Determine the (x, y) coordinate at the center of the cell enclosing the given text.  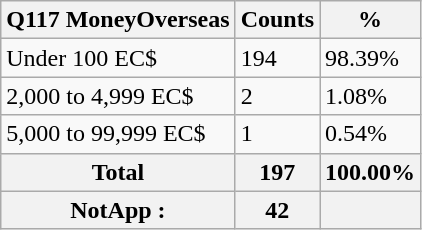
2 (277, 96)
42 (277, 210)
1 (277, 134)
5,000 to 99,999 EC$ (118, 134)
2,000 to 4,999 EC$ (118, 96)
Q117 MoneyOverseas (118, 20)
197 (277, 172)
100.00% (370, 172)
0.54% (370, 134)
194 (277, 58)
% (370, 20)
98.39% (370, 58)
NotApp : (118, 210)
Counts (277, 20)
Under 100 EC$ (118, 58)
1.08% (370, 96)
Total (118, 172)
